Pinpoint the cell where the given text exists, returning its [X, Y] midpoint coordinate. 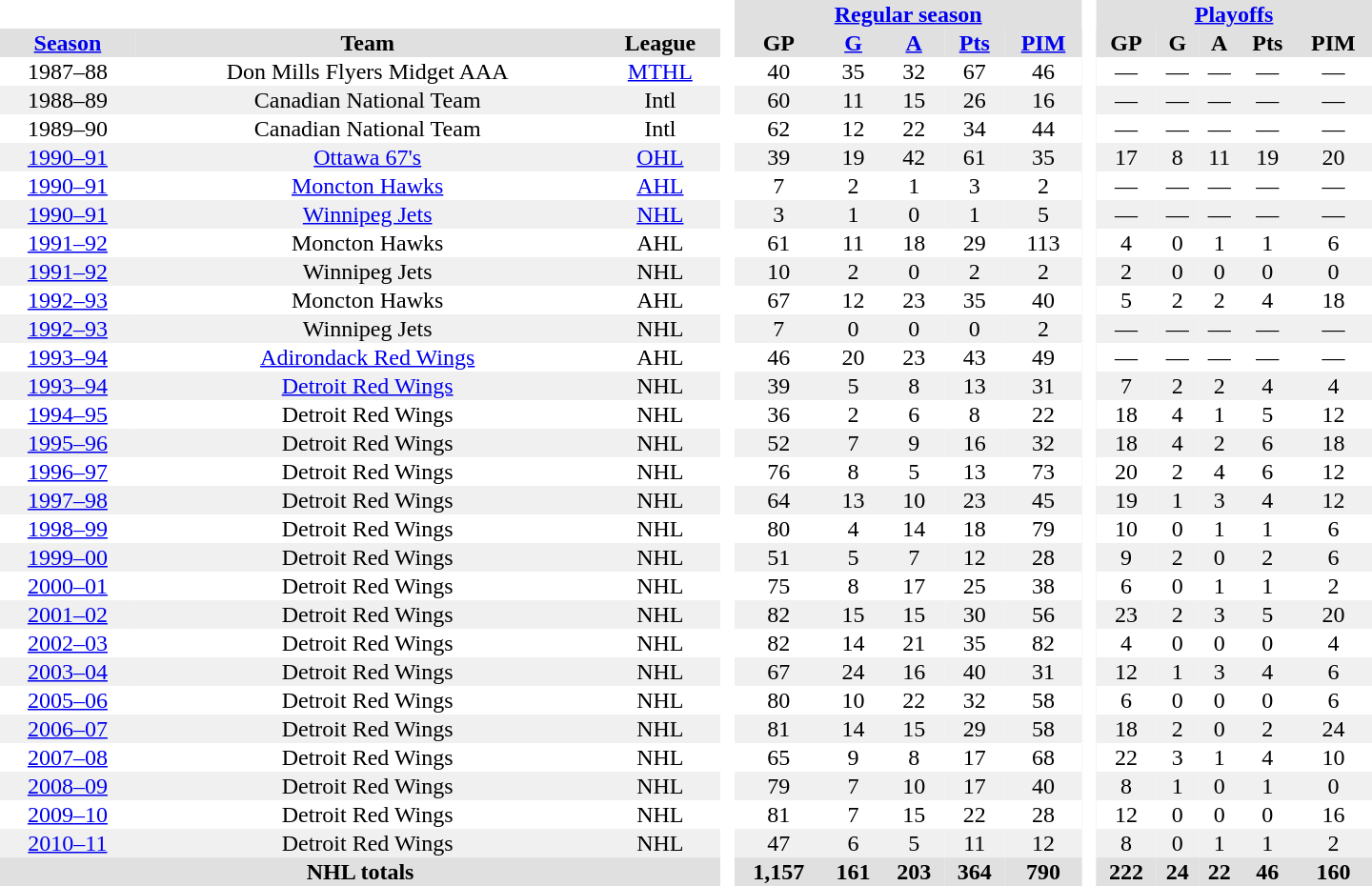
45 [1044, 500]
364 [975, 872]
2003–04 [68, 672]
Season [68, 43]
1987–88 [68, 71]
Adirondack Red Wings [368, 357]
26 [975, 100]
64 [779, 500]
75 [779, 586]
2005–06 [68, 700]
1988–89 [68, 100]
30 [975, 614]
1999–00 [68, 557]
60 [779, 100]
2006–07 [68, 729]
222 [1126, 872]
51 [779, 557]
43 [975, 357]
160 [1334, 872]
NHL totals [360, 872]
36 [779, 414]
52 [779, 443]
47 [779, 843]
203 [914, 872]
73 [1044, 472]
25 [975, 586]
49 [1044, 357]
2000–01 [68, 586]
2010–11 [68, 843]
Regular season [909, 14]
Don Mills Flyers Midget AAA [368, 71]
38 [1044, 586]
2009–10 [68, 815]
790 [1044, 872]
1994–95 [68, 414]
2008–09 [68, 786]
65 [779, 757]
Team [368, 43]
Ottawa 67's [368, 157]
OHL [659, 157]
1998–99 [68, 529]
42 [914, 157]
1995–96 [68, 443]
2002–03 [68, 643]
21 [914, 643]
113 [1044, 243]
44 [1044, 129]
1,157 [779, 872]
2001–02 [68, 614]
League [659, 43]
Playoffs [1234, 14]
1997–98 [68, 500]
56 [1044, 614]
62 [779, 129]
76 [779, 472]
MTHL [659, 71]
1996–97 [68, 472]
1989–90 [68, 129]
161 [854, 872]
34 [975, 129]
2007–08 [68, 757]
68 [1044, 757]
